Provide the (X, Y) coordinate of the cell's center where the given text is located.  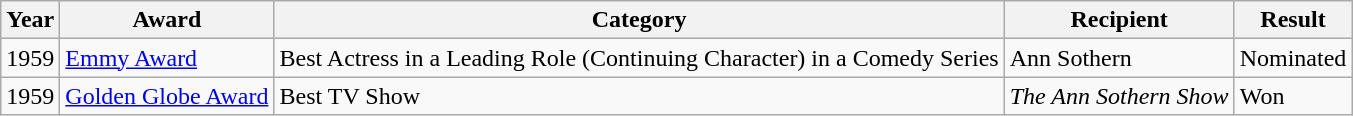
Won (1293, 96)
Best TV Show (639, 96)
Year (30, 20)
Golden Globe Award (167, 96)
Category (639, 20)
Recipient (1119, 20)
The Ann Sothern Show (1119, 96)
Award (167, 20)
Nominated (1293, 58)
Result (1293, 20)
Emmy Award (167, 58)
Best Actress in a Leading Role (Continuing Character) in a Comedy Series (639, 58)
Ann Sothern (1119, 58)
